Identify which cell holds the provided text, then report its (x, y) central coordinate. 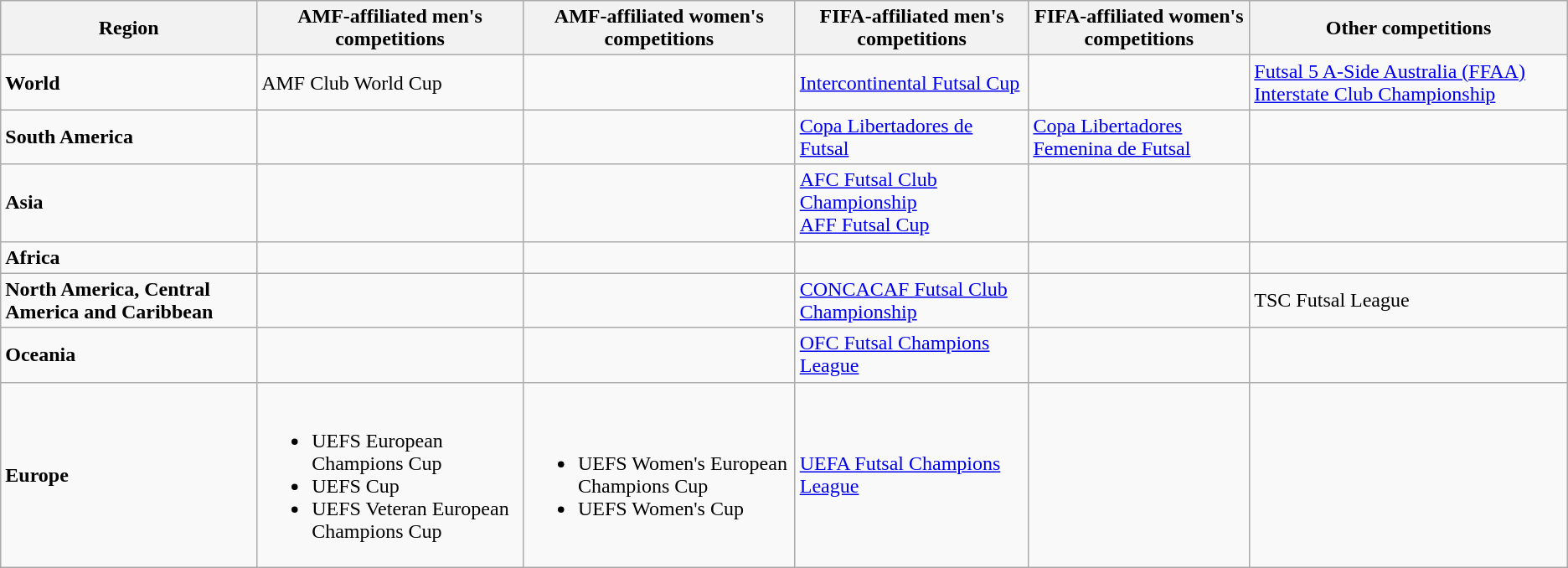
FIFA-affiliated men's competitions (911, 28)
Region (129, 28)
North America, Central America and Caribbean (129, 300)
Copa Libertadores de Futsal (911, 137)
AMF-affiliated women's competitions (658, 28)
Asia (129, 203)
UEFA Futsal Champions League (911, 474)
UEFS Women's European Champions CupUEFS Women's Cup (658, 474)
AMF Club World Cup (390, 82)
Futsal 5 A-Side Australia (FFAA) Interstate Club Championship (1409, 82)
CONCACAF Futsal Club Championship (911, 300)
Intercontinental Futsal Cup (911, 82)
Other competitions (1409, 28)
Copa Libertadores Femenina de Futsal (1139, 137)
Oceania (129, 355)
AMF-affiliated men's competitions (390, 28)
TSC Futsal League (1409, 300)
Europe (129, 474)
AFC Futsal Club ChampionshipAFF Futsal Cup (911, 203)
South America (129, 137)
Africa (129, 257)
OFC Futsal Champions League (911, 355)
UEFS European Champions CupUEFS CupUEFS Veteran European Champions Cup (390, 474)
FIFA-affiliated women's competitions (1139, 28)
World (129, 82)
